Detect which cell encompasses the target text, then output its [x, y] center coordinate. 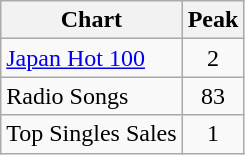
83 [213, 96]
2 [213, 58]
1 [213, 134]
Japan Hot 100 [92, 58]
Chart [92, 20]
Peak [213, 20]
Radio Songs [92, 96]
Top Singles Sales [92, 134]
